Search for the cell housing the specified text and yield its [X, Y] center coordinate. 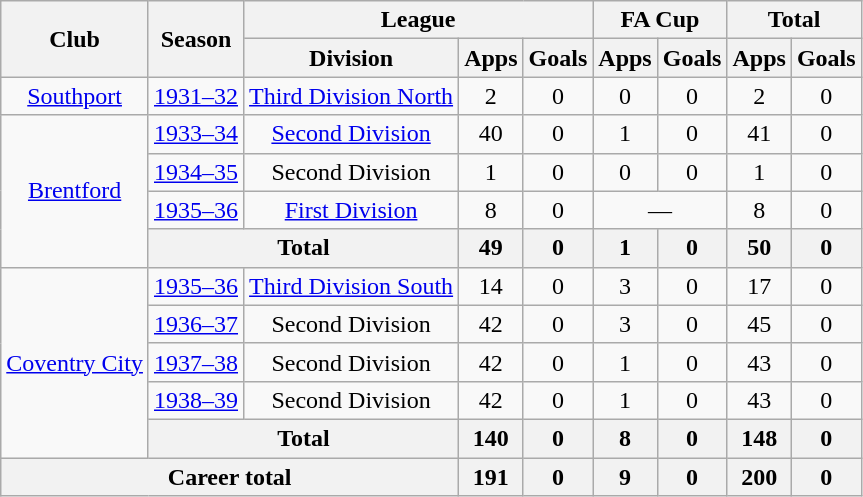
41 [759, 134]
9 [625, 477]
Club [75, 39]
Brentford [75, 191]
Third Division North [352, 96]
49 [491, 248]
200 [759, 477]
Coventry City [75, 362]
1936–37 [196, 324]
191 [491, 477]
140 [491, 438]
Third Division South [352, 286]
FA Cup [660, 20]
Career total [230, 477]
Division [352, 58]
1938–39 [196, 400]
1937–38 [196, 362]
1934–35 [196, 172]
League [418, 20]
Season [196, 39]
40 [491, 134]
50 [759, 248]
1931–32 [196, 96]
Southport [75, 96]
1933–34 [196, 134]
— [660, 210]
First Division [352, 210]
148 [759, 438]
45 [759, 324]
17 [759, 286]
14 [491, 286]
